Locate the cell with the specified text and output its (x, y) center coordinate. 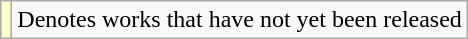
Denotes works that have not yet been released (240, 20)
